Capture the cell that displays the provided text and extract its [x, y] central coordinate. 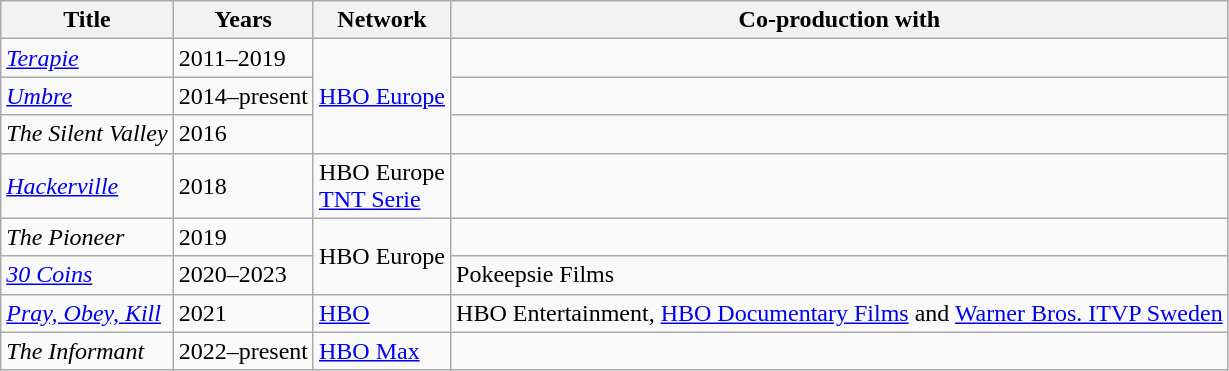
The Pioneer [87, 237]
Pokeepsie Films [840, 275]
2020–2023 [243, 275]
Hackerville [87, 186]
Title [87, 20]
The Silent Valley [87, 134]
Umbre [87, 96]
2014–present [243, 96]
2022–present [243, 351]
Years [243, 20]
2016 [243, 134]
HBO Entertainment, HBO Documentary Films and Warner Bros. ITVP Sweden [840, 313]
HBO [382, 313]
2018 [243, 186]
2019 [243, 237]
Co-production with [840, 20]
2011–2019 [243, 58]
30 Coins [87, 275]
HBO EuropeTNT Serie [382, 186]
Pray, Obey, Kill [87, 313]
Network [382, 20]
HBO Max [382, 351]
2021 [243, 313]
The Informant [87, 351]
Terapie [87, 58]
